Identify which cell holds the provided text, then report its [X, Y] central coordinate. 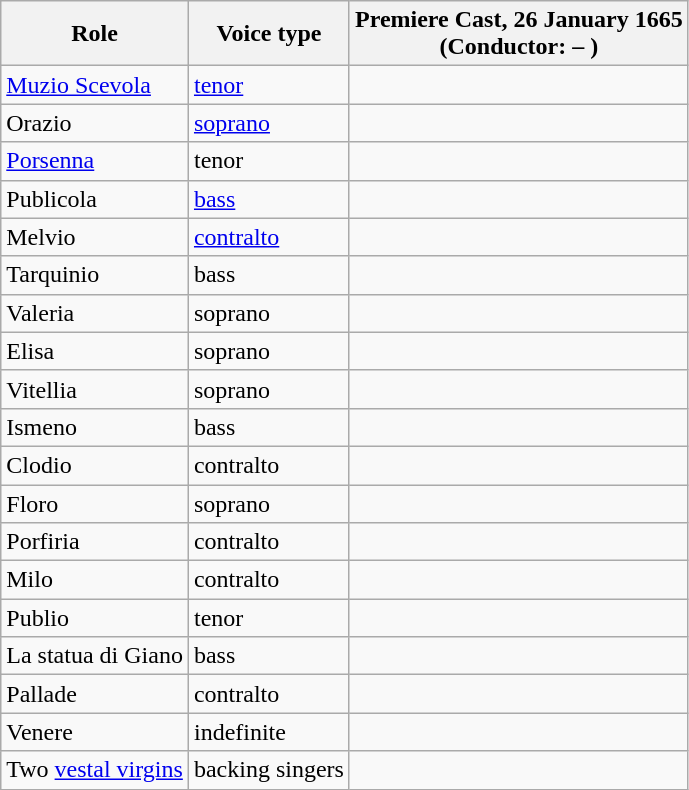
Publio [95, 618]
Milo [95, 580]
Valeria [95, 313]
Role [95, 34]
Voice type [268, 34]
Floro [95, 503]
Publicola [95, 199]
Tarquinio [95, 275]
Ismeno [95, 427]
Clodio [95, 465]
Elisa [95, 351]
Porfiria [95, 542]
La statua di Giano [95, 656]
Orazio [95, 123]
Premiere Cast, 26 January 1665(Conductor: – ) [518, 34]
backing singers [268, 770]
Melvio [95, 237]
Muzio Scevola [95, 85]
Pallade [95, 694]
indefinite [268, 732]
Two vestal virgins [95, 770]
Vitellia [95, 389]
Venere [95, 732]
Porsenna [95, 161]
